Pinpoint the cell where the given text exists, returning its (x, y) midpoint coordinate. 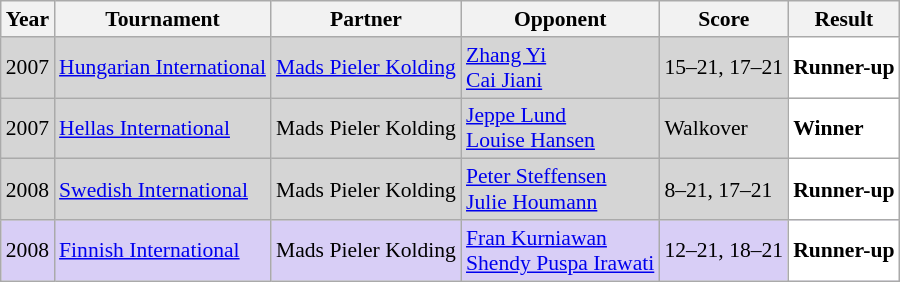
8–21, 17–21 (724, 190)
15–21, 17–21 (724, 68)
Finnish International (162, 250)
12–21, 18–21 (724, 250)
Score (724, 19)
Opponent (560, 19)
Partner (366, 19)
Walkover (724, 128)
Tournament (162, 19)
Hellas International (162, 128)
Result (844, 19)
Hungarian International (162, 68)
Winner (844, 128)
Year (28, 19)
Zhang Yi Cai Jiani (560, 68)
Jeppe Lund Louise Hansen (560, 128)
Swedish International (162, 190)
Fran Kurniawan Shendy Puspa Irawati (560, 250)
Peter Steffensen Julie Houmann (560, 190)
